Determine the (X, Y) coordinate at the center of the cell enclosing the given text.  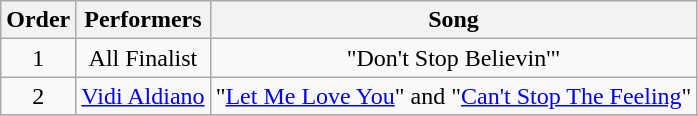
1 (38, 58)
All Finalist (143, 58)
Vidi Aldiano (143, 96)
"Don't Stop Believin'" (454, 58)
Song (454, 20)
Performers (143, 20)
"Let Me Love You" and "Can't Stop The Feeling" (454, 96)
Order (38, 20)
2 (38, 96)
